Extract the (X, Y) coordinate from the center of the cell holding the provided text.  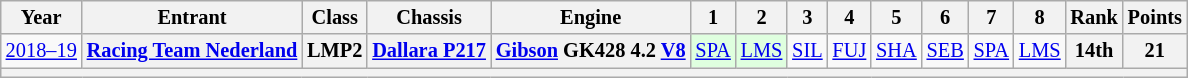
SIL (807, 51)
FUJ (850, 51)
2018–19 (42, 51)
Entrant (192, 17)
Gibson GK428 4.2 V8 (591, 51)
Class (334, 17)
3 (807, 17)
5 (896, 17)
7 (992, 17)
1 (712, 17)
LMP2 (334, 51)
8 (1040, 17)
Engine (591, 17)
Points (1155, 17)
Chassis (428, 17)
2 (762, 17)
SHA (896, 51)
Racing Team Nederland (192, 51)
Dallara P217 (428, 51)
14th (1094, 51)
4 (850, 17)
21 (1155, 51)
Rank (1094, 17)
6 (946, 17)
SEB (946, 51)
Year (42, 17)
